Scan for the cell matching the given text and deliver its [X, Y] coordinate at center. 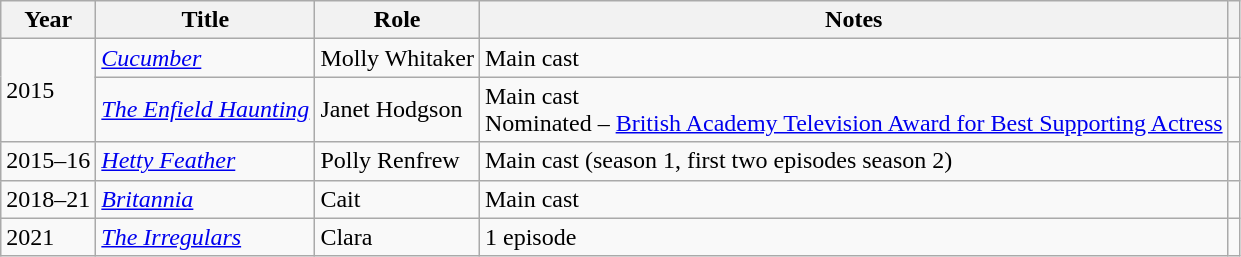
Britannia [206, 199]
Notes [854, 20]
The Enfield Haunting [206, 110]
The Irregulars [206, 237]
2018–21 [48, 199]
Cucumber [206, 58]
Cait [398, 199]
Molly Whitaker [398, 58]
2015–16 [48, 161]
Title [206, 20]
Year [48, 20]
Polly Renfrew [398, 161]
2021 [48, 237]
Janet Hodgson [398, 110]
2015 [48, 90]
Clara [398, 237]
1 episode [854, 237]
Role [398, 20]
Hetty Feather [206, 161]
Main castNominated – British Academy Television Award for Best Supporting Actress [854, 110]
Main cast (season 1, first two episodes season 2) [854, 161]
